Pinpoint the cell where the given text exists, returning its [X, Y] midpoint coordinate. 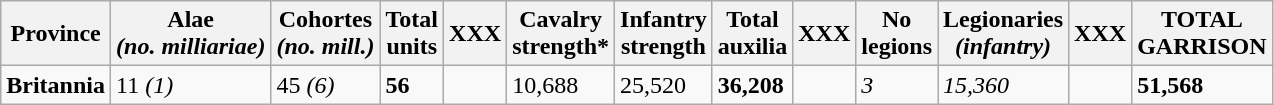
36,208 [752, 85]
45 (6) [326, 85]
Britannia [56, 85]
Province [56, 34]
Totalunits [412, 34]
Alae(no. milliariae) [191, 34]
25,520 [664, 85]
Legionaries(infantry) [1004, 34]
Cohortes(no. mill.) [326, 34]
Totalauxilia [752, 34]
10,688 [561, 85]
TOTALGARRISON [1202, 34]
3 [897, 85]
56 [412, 85]
51,568 [1202, 85]
15,360 [1004, 85]
Nolegions [897, 34]
Infantrystrength [664, 34]
Cavalrystrength* [561, 34]
11 (1) [191, 85]
